Output the (X, Y) coordinate of the center of the cell containing the given text.  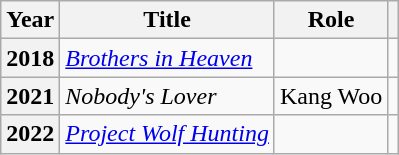
2022 (30, 134)
Project Wolf Hunting (168, 134)
2018 (30, 58)
2021 (30, 96)
Nobody's Lover (168, 96)
Title (168, 20)
Kang Woo (330, 96)
Year (30, 20)
Role (330, 20)
Brothers in Heaven (168, 58)
